Determine the [X, Y] coordinate at the center of the cell enclosing the given text.  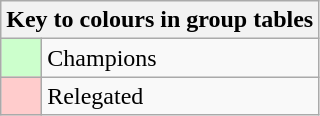
Key to colours in group tables [160, 20]
Champions [180, 58]
Relegated [180, 96]
